Pinpoint the cell where the given text exists, returning its (X, Y) midpoint coordinate. 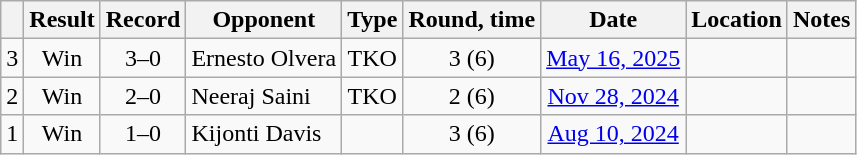
May 16, 2025 (614, 58)
Notes (821, 20)
Type (372, 20)
Ernesto Olvera (264, 58)
Aug 10, 2024 (614, 134)
2 (6) (472, 96)
Opponent (264, 20)
Location (737, 20)
Nov 28, 2024 (614, 96)
3–0 (143, 58)
2–0 (143, 96)
2 (12, 96)
Record (143, 20)
Neeraj Saini (264, 96)
Result (62, 20)
Round, time (472, 20)
1 (12, 134)
Kijonti Davis (264, 134)
1–0 (143, 134)
3 (12, 58)
Date (614, 20)
